Capture the cell that displays the provided text and extract its (X, Y) central coordinate. 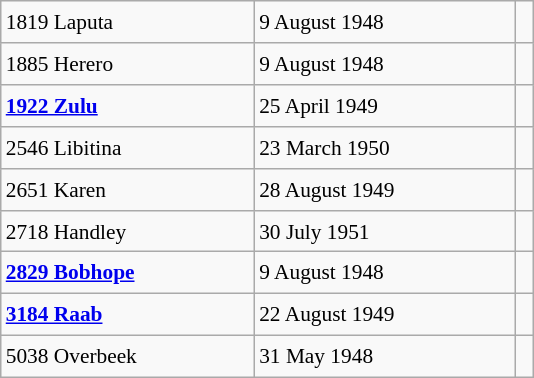
25 April 1949 (384, 106)
2829 Bobhope (128, 273)
1922 Zulu (128, 106)
3184 Raab (128, 315)
22 August 1949 (384, 315)
23 March 1950 (384, 148)
2718 Handley (128, 231)
5038 Overbeek (128, 357)
30 July 1951 (384, 231)
2651 Karen (128, 189)
1885 Herero (128, 64)
28 August 1949 (384, 189)
2546 Libitina (128, 148)
1819 Laputa (128, 22)
31 May 1948 (384, 357)
